Pinpoint the cell where the given text exists, returning its (x, y) midpoint coordinate. 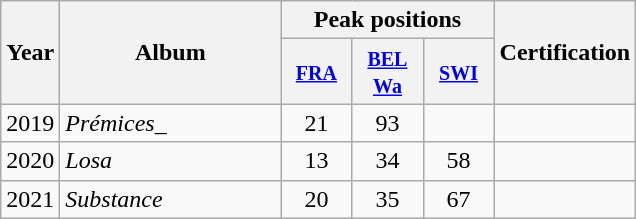
58 (458, 161)
20 (316, 199)
Losa (170, 161)
67 (458, 199)
Year (30, 52)
35 (388, 199)
93 (388, 123)
2021 (30, 199)
Album (170, 52)
13 (316, 161)
Prémices_ (170, 123)
2020 (30, 161)
BEL Wa (388, 72)
Substance (170, 199)
Certification (565, 52)
2019 (30, 123)
21 (316, 123)
Peak positions (388, 20)
SWI (458, 72)
34 (388, 161)
FRA (316, 72)
